Search for the cell housing the specified text and yield its [x, y] center coordinate. 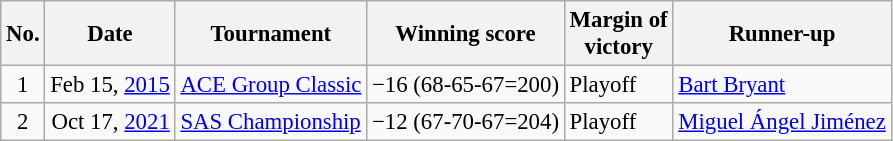
Feb 15, 2015 [110, 85]
2 [23, 122]
Margin ofvictory [618, 34]
Date [110, 34]
Winning score [466, 34]
Oct 17, 2021 [110, 122]
1 [23, 85]
Tournament [271, 34]
No. [23, 34]
Bart Bryant [782, 85]
Runner-up [782, 34]
−12 (67-70-67=204) [466, 122]
−16 (68-65-67=200) [466, 85]
SAS Championship [271, 122]
Miguel Ángel Jiménez [782, 122]
ACE Group Classic [271, 85]
